Locate the cell with the specified text and output its [X, Y] center coordinate. 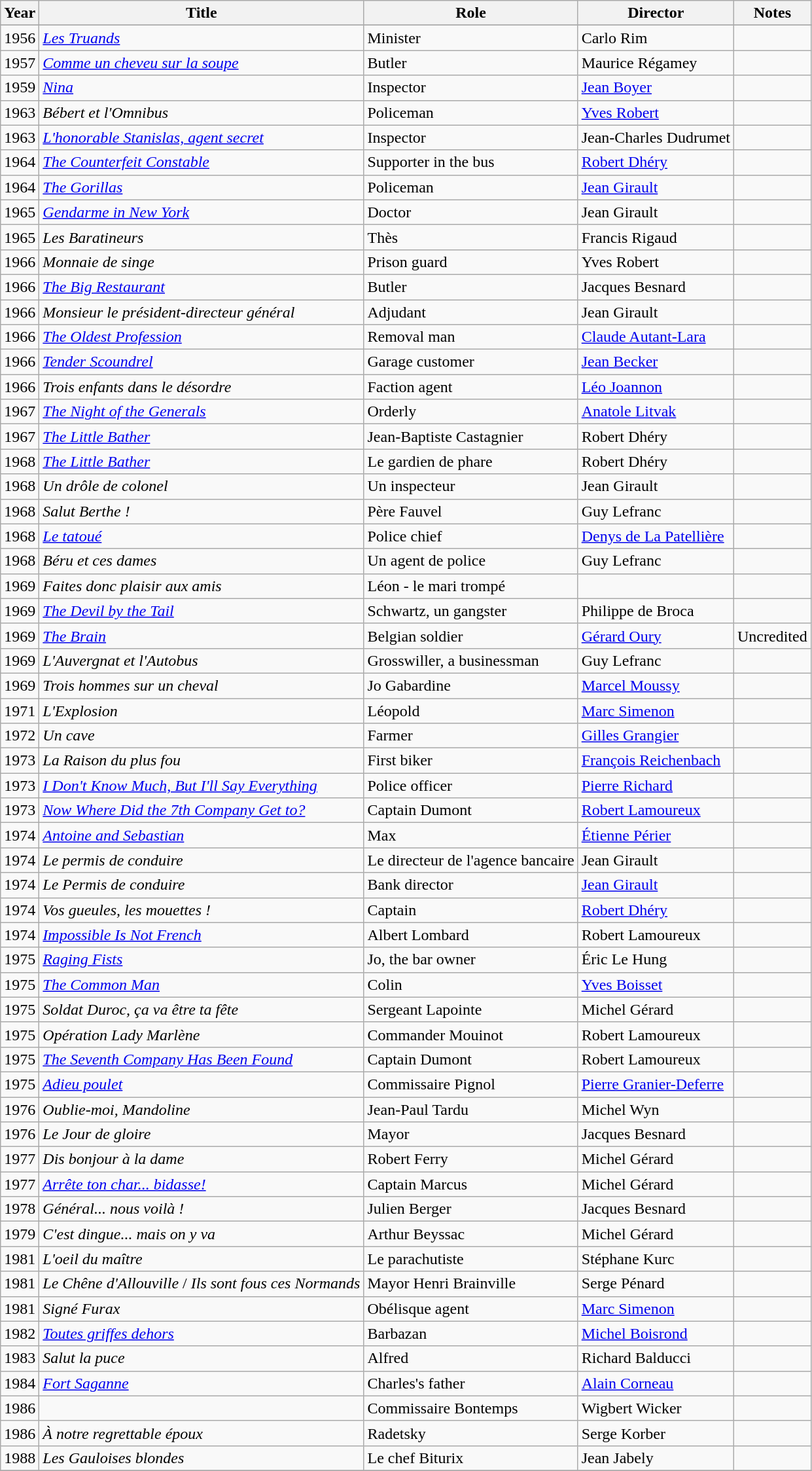
Carlo Rim [656, 38]
Supporter in the bus [471, 162]
Le Permis de conduire [202, 885]
1978 [20, 1209]
The Common Man [202, 985]
The Seventh Company Has Been Found [202, 1059]
Commissaire Bontemps [471, 1408]
Obélisque agent [471, 1309]
Gérard Oury [656, 636]
Éric Le Hung [656, 960]
Jean Boyer [656, 88]
Claude Autant-Lara [656, 337]
Fort Saganne [202, 1383]
Robert Ferry [471, 1159]
1982 [20, 1334]
Impossible Is Not French [202, 935]
L'Explosion [202, 710]
Thès [471, 237]
Le parachutiste [471, 1259]
Jean-Paul Tardu [471, 1110]
Serge Pénard [656, 1284]
Arrête ton char... bidasse! [202, 1184]
Year [20, 13]
Les Gauloises blondes [202, 1458]
Director [656, 13]
I Don't Know Much, But I'll Say Everything [202, 786]
Général... nous voilà ! [202, 1209]
Captain Marcus [471, 1184]
Jean-Charles Dudrumet [656, 137]
Les Truands [202, 38]
Faites donc plaisir aux amis [202, 586]
Captain [471, 910]
L'oeil du maître [202, 1259]
Faction agent [471, 387]
Soldat Duroc, ça va être ta fête [202, 1009]
Le Jour de gloire [202, 1135]
Garage customer [471, 362]
1957 [20, 63]
Comme un cheveu sur la soupe [202, 63]
Arthur Beyssac [471, 1234]
Alfred [471, 1358]
Michel Wyn [656, 1110]
Étienne Périer [656, 835]
1972 [20, 736]
Gilles Grangier [656, 736]
Yves Boisset [656, 985]
The Devil by the Tail [202, 611]
The Big Restaurant [202, 287]
1956 [20, 38]
Le gardien de phare [471, 462]
Police chief [471, 536]
Vos gueules, les mouettes ! [202, 910]
Un cave [202, 736]
The Oldest Profession [202, 337]
Police officer [471, 786]
1979 [20, 1234]
Belgian soldier [471, 636]
Pierre Granier-Deferre [656, 1084]
Charles's father [471, 1383]
L'honorable Stanislas, agent secret [202, 137]
Nina [202, 88]
Barbazan [471, 1334]
Sergeant Lapointe [471, 1009]
1984 [20, 1383]
Léo Joannon [656, 387]
François Reichenbach [656, 761]
First biker [471, 761]
Le chef Biturix [471, 1458]
Doctor [471, 212]
Opération Lady Marlène [202, 1034]
Un drôle de colonel [202, 486]
1988 [20, 1458]
Bébert et l'Omnibus [202, 113]
Signé Furax [202, 1309]
Max [471, 835]
Le tatoué [202, 536]
Monnaie de singe [202, 262]
Jo Gabardine [471, 685]
Anatole Litvak [656, 412]
L'Auvergnat et l'Autobus [202, 661]
Le permis de conduire [202, 860]
Radetsky [471, 1433]
Père Fauvel [471, 511]
Pierre Richard [656, 786]
Jean Jabely [656, 1458]
Commander Mouinot [471, 1034]
Colin [471, 985]
The Night of the Generals [202, 412]
Farmer [471, 736]
Monsieur le président-directeur général [202, 312]
C'est dingue... mais on y va [202, 1234]
Now Where Did the 7th Company Get to? [202, 810]
Antoine and Sebastian [202, 835]
Notes [773, 13]
1971 [20, 710]
Marcel Moussy [656, 685]
Role [471, 13]
Gendarme in New York [202, 212]
Grosswiller, a businessman [471, 661]
Uncredited [773, 636]
Prison guard [471, 262]
Maurice Régamey [656, 63]
Tender Scoundrel [202, 362]
Un inspecteur [471, 486]
Title [202, 13]
Jean-Baptiste Castagnier [471, 437]
Mayor Henri Brainville [471, 1284]
Adieu poulet [202, 1084]
Jo, the bar owner [471, 960]
À notre regrettable époux [202, 1433]
Raging Fists [202, 960]
Léon - le mari trompé [471, 586]
1983 [20, 1358]
Bank director [471, 885]
Francis Rigaud [656, 237]
Léopold [471, 710]
Michel Boisrond [656, 1334]
Schwartz, un gangster [471, 611]
Alain Corneau [656, 1383]
The Gorillas [202, 187]
Oublie-moi, Mandoline [202, 1110]
Mayor [471, 1135]
Salut la puce [202, 1358]
La Raison du plus fou [202, 761]
Denys de La Patellière [656, 536]
Wigbert Wicker [656, 1408]
Les Baratineurs [202, 237]
The Counterfeit Constable [202, 162]
Jean Becker [656, 362]
Serge Korber [656, 1433]
Le Chêne d'Allouville / Ils sont fous ces Normands [202, 1284]
Toutes griffes dehors [202, 1334]
Adjudant [471, 312]
Salut Berthe ! [202, 511]
1959 [20, 88]
The Brain [202, 636]
Dis bonjour à la dame [202, 1159]
Béru et ces dames [202, 561]
Trois enfants dans le désordre [202, 387]
Removal man [471, 337]
Stéphane Kurc [656, 1259]
Minister [471, 38]
Trois hommes sur un cheval [202, 685]
Le directeur de l'agence bancaire [471, 860]
Richard Balducci [656, 1358]
Un agent de police [471, 561]
Philippe de Broca [656, 611]
Commissaire Pignol [471, 1084]
Albert Lombard [471, 935]
Orderly [471, 412]
Julien Berger [471, 1209]
